Scan for the cell matching the given text and deliver its [x, y] coordinate at center. 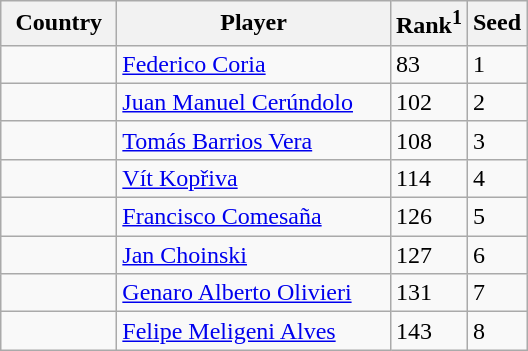
7 [496, 293]
Tomás Barrios Vera [254, 140]
Juan Manuel Cerúndolo [254, 102]
4 [496, 178]
8 [496, 331]
Genaro Alberto Olivieri [254, 293]
126 [428, 217]
Federico Coria [254, 64]
143 [428, 331]
1 [496, 64]
2 [496, 102]
114 [428, 178]
Francisco Comesaña [254, 217]
102 [428, 102]
3 [496, 140]
83 [428, 64]
127 [428, 255]
108 [428, 140]
131 [428, 293]
Felipe Meligeni Alves [254, 331]
Player [254, 24]
Rank1 [428, 24]
Vít Kopřiva [254, 178]
Country [59, 24]
5 [496, 217]
Seed [496, 24]
6 [496, 255]
Jan Choinski [254, 255]
